Determine the [X, Y] coordinate at the center of the cell enclosing the given text.  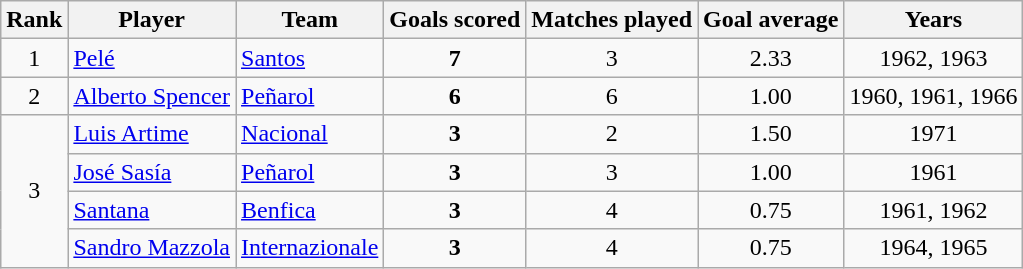
Santana [152, 210]
Internazionale [310, 248]
1961, 1962 [934, 210]
Benfica [310, 210]
1960, 1961, 1966 [934, 96]
Player [152, 20]
1971 [934, 134]
1961 [934, 172]
7 [455, 58]
Team [310, 20]
Goals scored [455, 20]
1.50 [771, 134]
Luis Artime [152, 134]
Nacional [310, 134]
Matches played [612, 20]
Goal average [771, 20]
1962, 1963 [934, 58]
Alberto Spencer [152, 96]
Rank [34, 20]
Santos [310, 58]
José Sasía [152, 172]
2.33 [771, 58]
Sandro Mazzola [152, 248]
1964, 1965 [934, 248]
Years [934, 20]
1 [34, 58]
Pelé [152, 58]
